Capture the cell that displays the provided text and extract its [x, y] central coordinate. 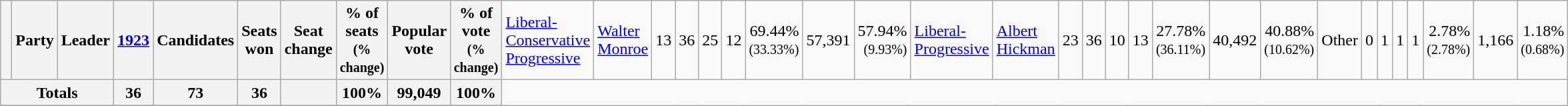
Albert Hickman [1025, 40]
69.44%(33.33%) [774, 40]
25 [711, 40]
Candidates [196, 40]
Other [1340, 40]
2.78%(2.78%) [1449, 40]
Party [35, 40]
Popular vote [419, 40]
23 [1071, 40]
Liberal-Progressive [952, 40]
Seat change [308, 40]
0 [1369, 40]
Leader [85, 40]
Walter Monroe [623, 40]
% of seats(% change) [362, 40]
Seats won [259, 40]
40.88%(10.62%) [1289, 40]
1.18%(0.68%) [1543, 40]
Liberal-Conservative Progressive [548, 40]
1923 [133, 40]
57.94%(9.93%) [883, 40]
Totals [57, 93]
99,049 [419, 93]
% of vote(% change) [476, 40]
40,492 [1235, 40]
27.78%(36.11%) [1180, 40]
73 [196, 93]
12 [733, 40]
1,166 [1496, 40]
57,391 [828, 40]
10 [1117, 40]
